Capture the cell that displays the provided text and extract its [x, y] central coordinate. 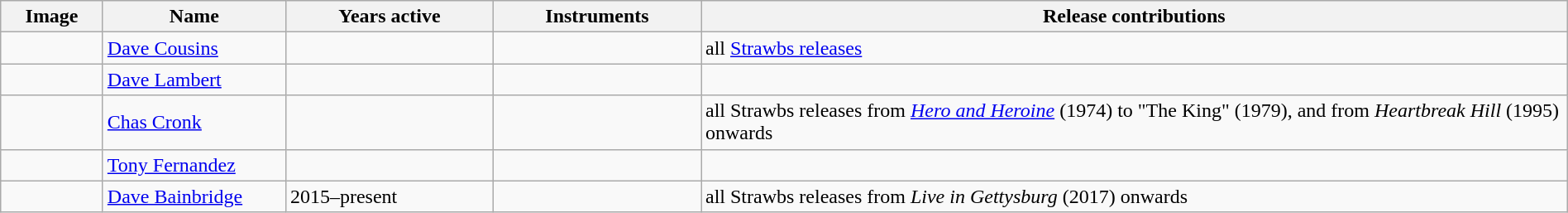
Release contributions [1135, 17]
Chas Cronk [194, 123]
Name [194, 17]
Dave Cousins [194, 48]
Tony Fernandez [194, 165]
all Strawbs releases from Hero and Heroine (1974) to "The King" (1979), and from Heartbreak Hill (1995) onwards [1135, 123]
all Strawbs releases from Live in Gettysburg (2017) onwards [1135, 196]
Years active [389, 17]
Dave Bainbridge [194, 196]
all Strawbs releases [1135, 48]
Image [52, 17]
Dave Lambert [194, 80]
Instruments [597, 17]
2015–present [389, 196]
